Return [X, Y] of the center of cell containing provided text 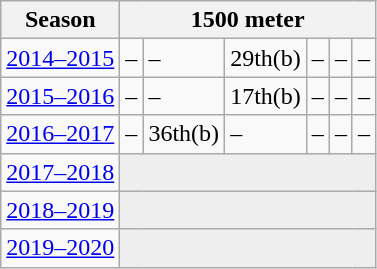
2018–2019 [60, 210]
Season [60, 20]
2017–2018 [60, 172]
2014–2015 [60, 58]
1500 meter [248, 20]
36th(b) [184, 134]
17th(b) [266, 96]
29th(b) [266, 58]
2016–2017 [60, 134]
2015–2016 [60, 96]
2019–2020 [60, 248]
